Detect which cell encompasses the target text, then output its [X, Y] center coordinate. 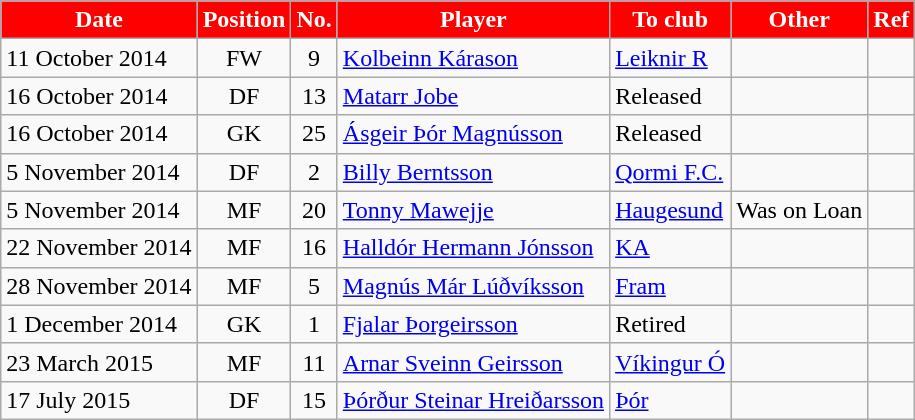
Ásgeir Þór Magnússon [473, 134]
Kolbeinn Kárason [473, 58]
Leiknir R [670, 58]
Fram [670, 286]
Billy Berntsson [473, 172]
Date [99, 20]
Player [473, 20]
2 [314, 172]
11 [314, 362]
Ref [892, 20]
Haugesund [670, 210]
To club [670, 20]
Þórður Steinar Hreiðarsson [473, 400]
Matarr Jobe [473, 96]
Other [800, 20]
23 March 2015 [99, 362]
5 [314, 286]
Tonny Mawejje [473, 210]
20 [314, 210]
17 July 2015 [99, 400]
FW [244, 58]
22 November 2014 [99, 248]
Qormi F.C. [670, 172]
Halldór Hermann Jónsson [473, 248]
Was on Loan [800, 210]
No. [314, 20]
11 October 2014 [99, 58]
16 [314, 248]
15 [314, 400]
Retired [670, 324]
9 [314, 58]
Víkingur Ó [670, 362]
1 [314, 324]
Position [244, 20]
13 [314, 96]
28 November 2014 [99, 286]
25 [314, 134]
1 December 2014 [99, 324]
Þór [670, 400]
Arnar Sveinn Geirsson [473, 362]
Fjalar Þorgeirsson [473, 324]
Magnús Már Lúðvíksson [473, 286]
KA [670, 248]
